Pinpoint the cell where the given text exists, returning its (x, y) midpoint coordinate. 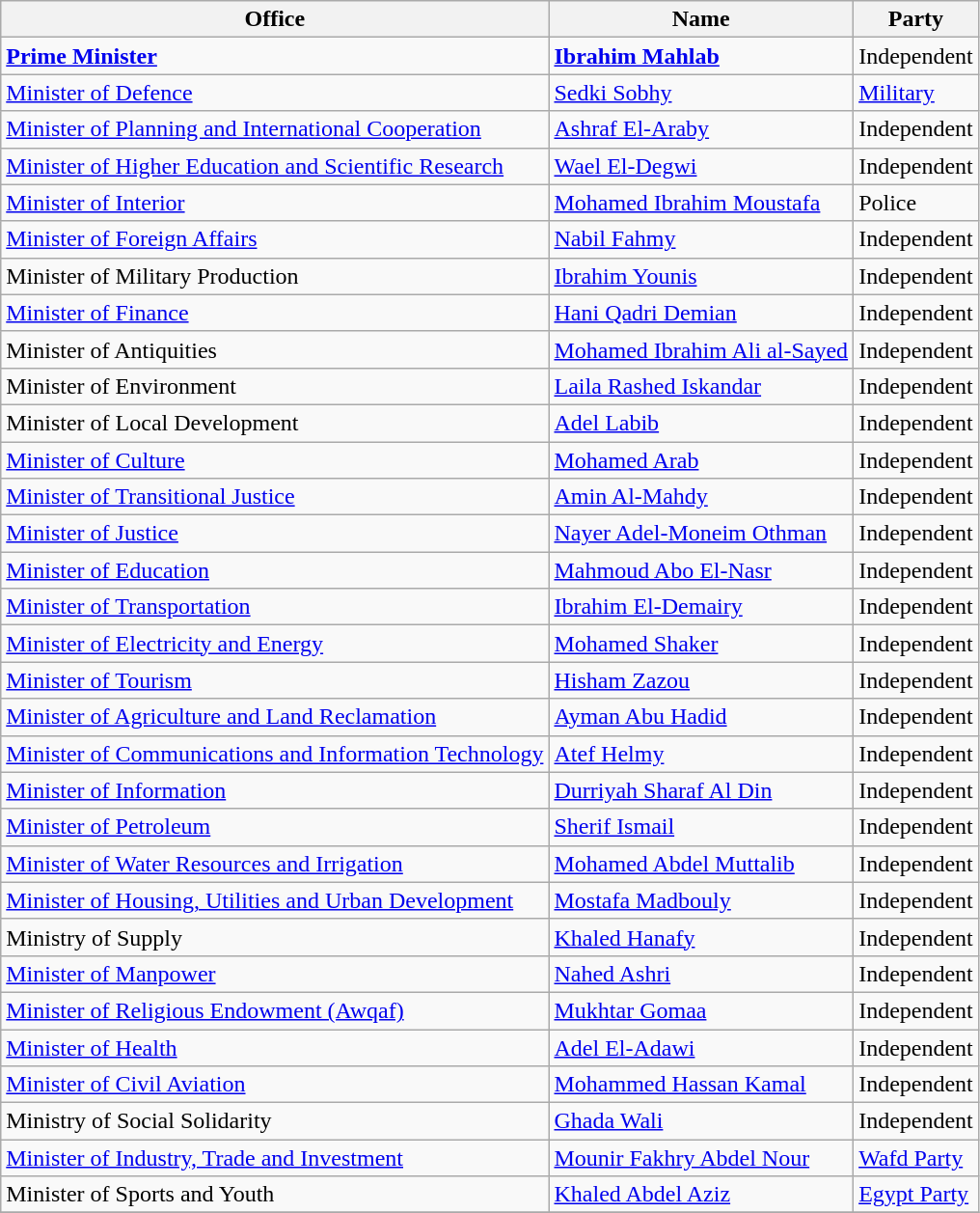
Minister of Local Development (275, 423)
Minister of Religious Endowment (Awqaf) (275, 1010)
Minister of Health (275, 1047)
Minister of Manpower (275, 974)
Minister of Transportation (275, 607)
Laila Rashed Iskandar (701, 386)
Ministry of Supply (275, 937)
Mahmoud Abo El-Nasr (701, 570)
Minister of Communications and Information Technology (275, 754)
Adel Labib (701, 423)
Nabil Fahmy (701, 239)
Minister of Interior (275, 203)
Minister of Housing, Utilities and Urban Development (275, 900)
Ashraf El-Araby (701, 129)
Amin Al-Mahdy (701, 497)
Minister of Planning and International Cooperation (275, 129)
Police (916, 203)
Ibrahim Younis (701, 276)
Ministry of Social Solidarity (275, 1121)
Sherif Ismail (701, 827)
Durriyah Sharaf Al Din (701, 790)
Ghada Wali (701, 1121)
Party (916, 19)
Prime Minister (275, 56)
Minister of Transitional Justice (275, 497)
Mounir Fakhry Abdel Nour (701, 1158)
Minister of Electricity and Energy (275, 644)
Minister of Agriculture and Land Reclamation (275, 717)
Wafd Party (916, 1158)
Minister of Higher Education and Scientific Research (275, 166)
Mohamed Ibrahim Ali al-Sayed (701, 349)
Atef Helmy (701, 754)
Minister of Education (275, 570)
Minister of Petroleum (275, 827)
Minister of Military Production (275, 276)
Mukhtar Gomaa (701, 1010)
Mohamed Abdel Muttalib (701, 864)
Ibrahim El-Demairy (701, 607)
Mohamed Arab (701, 460)
Egypt Party (916, 1195)
Minister of Industry, Trade and Investment (275, 1158)
Mohammed Hassan Kamal (701, 1085)
Office (275, 19)
Minister of Culture (275, 460)
Minister of Information (275, 790)
Khaled Abdel Aziz (701, 1195)
Hisham Zazou (701, 680)
Ibrahim Mahlab (701, 56)
Mohamed Ibrahim Moustafa (701, 203)
Mostafa Madbouly (701, 900)
Ayman Abu Hadid (701, 717)
Minister of Defence (275, 93)
Minister of Tourism (275, 680)
Adel El-Adawi (701, 1047)
Name (701, 19)
Nayer Adel-Moneim Othman (701, 534)
Minister of Finance (275, 313)
Hani Qadri Demian (701, 313)
Minister of Environment (275, 386)
Sedki Sobhy (701, 93)
Minister of Justice (275, 534)
Minister of Sports and Youth (275, 1195)
Minister of Foreign Affairs (275, 239)
Military (916, 93)
Wael El-Degwi (701, 166)
Minister of Water Resources and Irrigation (275, 864)
Minister of Civil Aviation (275, 1085)
Nahed Ashri (701, 974)
Minister of Antiquities (275, 349)
Khaled Hanafy (701, 937)
Mohamed Shaker (701, 644)
